Provide the (x, y) coordinate of the cell's center where the given text is located.  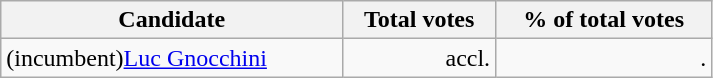
accl. (420, 58)
. (604, 58)
Total votes (420, 20)
Candidate (172, 20)
(incumbent)Luc Gnocchini (172, 58)
% of total votes (604, 20)
